Find where the given text appears and provide that cell's center as [x, y] coordinate. 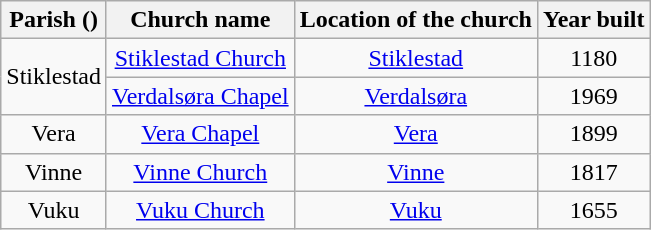
Verdalsøra [416, 96]
Vuku Church [200, 210]
1899 [594, 134]
Verdalsøra Chapel [200, 96]
Church name [200, 20]
Location of the church [416, 20]
Vera Chapel [200, 134]
Vinne Church [200, 172]
Year built [594, 20]
1655 [594, 210]
1180 [594, 58]
Stiklestad Church [200, 58]
1817 [594, 172]
Parish () [54, 20]
1969 [594, 96]
